Scan for the cell matching the given text and deliver its [X, Y] coordinate at center. 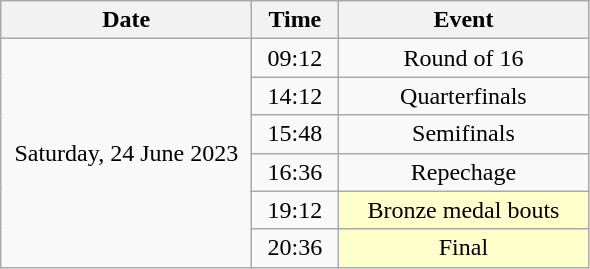
15:48 [295, 134]
Date [126, 20]
16:36 [295, 172]
Repechage [464, 172]
Bronze medal bouts [464, 210]
Quarterfinals [464, 96]
Final [464, 248]
Round of 16 [464, 58]
Saturday, 24 June 2023 [126, 153]
14:12 [295, 96]
Time [295, 20]
19:12 [295, 210]
Semifinals [464, 134]
Event [464, 20]
09:12 [295, 58]
20:36 [295, 248]
